Provide the (x, y) coordinate of the cell's center where the given text is located.  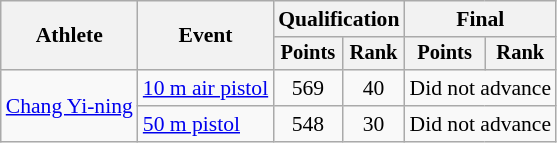
Athlete (70, 36)
50 m pistol (206, 124)
569 (308, 88)
Final (481, 19)
548 (308, 124)
Event (206, 36)
10 m air pistol (206, 88)
Chang Yi-ning (70, 106)
30 (374, 124)
40 (374, 88)
Qualification (338, 19)
